Identify which cell holds the provided text, then report its (X, Y) central coordinate. 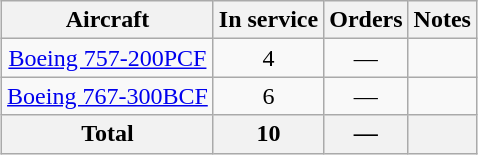
Orders (366, 20)
6 (268, 96)
In service (268, 20)
Boeing 767-300BCF (108, 96)
Aircraft (108, 20)
Boeing 757-200PCF (108, 58)
10 (268, 134)
4 (268, 58)
Notes (442, 20)
Total (108, 134)
